Return (x, y) of the center of cell containing provided text 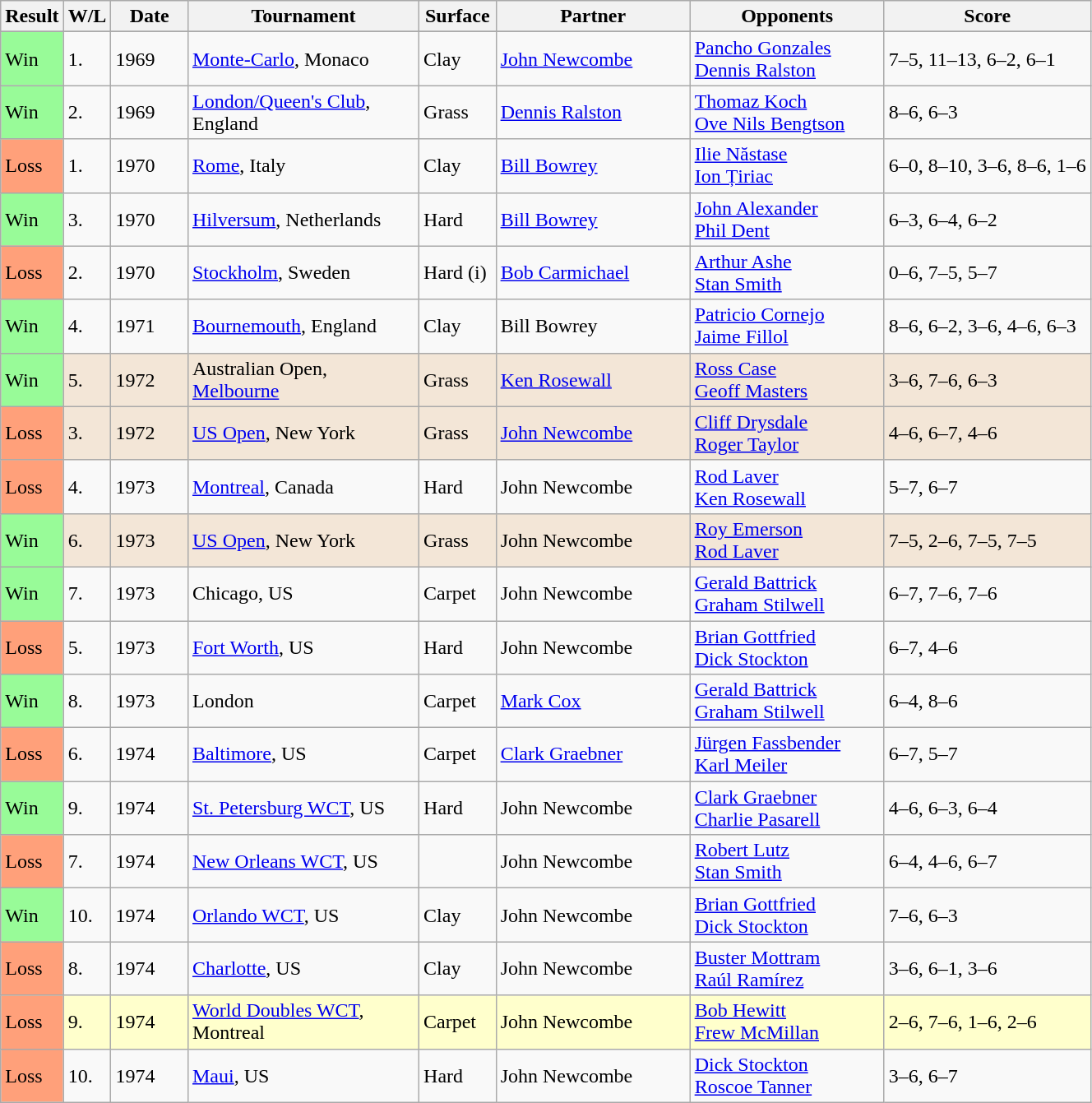
Ken Rosewall (593, 380)
Charlotte, US (303, 969)
Rod Laver Ken Rosewall (787, 487)
Patricio Cornejo Jaime Fillol (787, 326)
John Alexander Phil Dent (787, 219)
Result (32, 16)
Rome, Italy (303, 166)
7–5, 11–13, 6–2, 6–1 (987, 59)
Clark Graebner (593, 755)
Jürgen Fassbender Karl Meiler (787, 755)
6–0, 8–10, 3–6, 8–6, 1–6 (987, 166)
Ilie Năstase Ion Țiriac (787, 166)
7–6, 6–3 (987, 915)
Bob Carmichael (593, 273)
W/L (87, 16)
Dennis Ralston (593, 112)
Buster Mottram Raúl Ramírez (787, 969)
Partner (593, 16)
4–6, 6–3, 6–4 (987, 808)
7–5, 2–6, 7–5, 7–5 (987, 540)
Cliff Drysdale Roger Taylor (787, 433)
Orlando WCT, US (303, 915)
London (303, 701)
Australian Open, Melbourne (303, 380)
Robert Lutz Stan Smith (787, 862)
Stockholm, Sweden (303, 273)
Baltimore, US (303, 755)
Roy Emerson Rod Laver (787, 540)
New Orleans WCT, US (303, 862)
6–4, 4–6, 6–7 (987, 862)
Bournemouth, England (303, 326)
Tournament (303, 16)
Fort Worth, US (303, 647)
8–6, 6–3 (987, 112)
Clark Graebner Charlie Pasarell (787, 808)
Surface (458, 16)
5–7, 6–7 (987, 487)
Arthur Ashe Stan Smith (787, 273)
6–7, 4–6 (987, 647)
Dick Stockton Roscoe Tanner (787, 1076)
World Doubles WCT, Montreal (303, 1022)
Bob Hewitt Frew McMillan (787, 1022)
Score (987, 16)
6–4, 8–6 (987, 701)
Maui, US (303, 1076)
3–6, 7–6, 6–3 (987, 380)
8–6, 6–2, 3–6, 4–6, 6–3 (987, 326)
6–7, 7–6, 7–6 (987, 594)
3–6, 6–7 (987, 1076)
6–3, 6–4, 6–2 (987, 219)
Opponents (787, 16)
4–6, 6–7, 4–6 (987, 433)
Thomaz Koch Ove Nils Bengtson (787, 112)
6–7, 5–7 (987, 755)
Hard (i) (458, 273)
0–6, 7–5, 5–7 (987, 273)
Chicago, US (303, 594)
3–6, 6–1, 3–6 (987, 969)
Ross Case Geoff Masters (787, 380)
London/Queen's Club, England (303, 112)
St. Petersburg WCT, US (303, 808)
2–6, 7–6, 1–6, 2–6 (987, 1022)
Pancho Gonzales Dennis Ralston (787, 59)
Montreal, Canada (303, 487)
Hilversum, Netherlands (303, 219)
1971 (150, 326)
Mark Cox (593, 701)
Monte-Carlo, Monaco (303, 59)
Date (150, 16)
